Find where the given text appears and provide that cell's center as (x, y) coordinate. 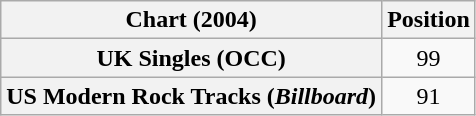
99 (429, 58)
Chart (2004) (192, 20)
US Modern Rock Tracks (Billboard) (192, 96)
UK Singles (OCC) (192, 58)
91 (429, 96)
Position (429, 20)
